Extract the [X, Y] coordinate from the center of the cell holding the provided text.  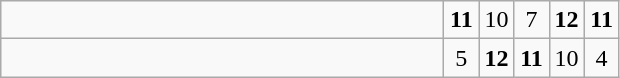
5 [462, 58]
4 [602, 58]
7 [532, 20]
